Search for the cell housing the specified text and yield its [x, y] center coordinate. 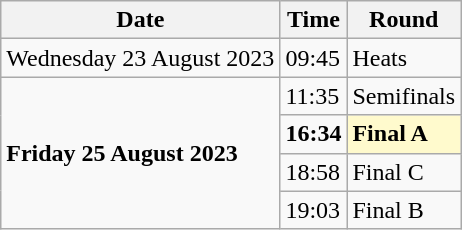
Time [314, 20]
Heats [404, 58]
19:03 [314, 210]
Date [140, 20]
Semifinals [404, 96]
09:45 [314, 58]
Wednesday 23 August 2023 [140, 58]
18:58 [314, 172]
Round [404, 20]
Final C [404, 172]
Final B [404, 210]
Final A [404, 134]
Friday 25 August 2023 [140, 153]
16:34 [314, 134]
11:35 [314, 96]
